Capture the cell that displays the provided text and extract its (x, y) central coordinate. 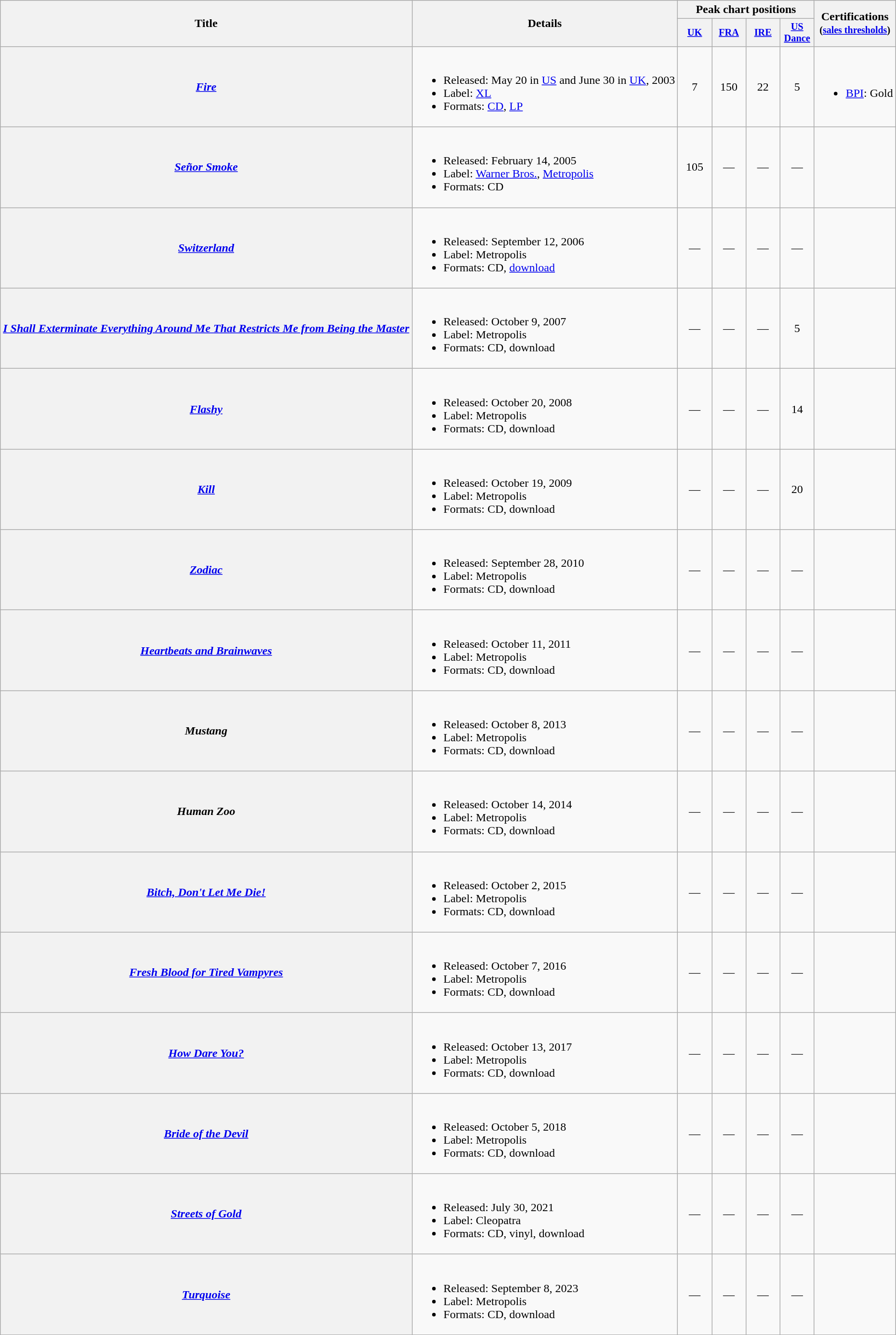
Released: July 30, 2021Label: CleopatraFormats: CD, vinyl, download (545, 1214)
Released: September 12, 2006Label: MetropolisFormats: CD, download (545, 248)
Released: September 8, 2023Label: MetropolisFormats: CD, download (545, 1295)
14 (797, 409)
Released: September 28, 2010Label: MetropolisFormats: CD, download (545, 570)
Zodiac (206, 570)
Heartbeats and Brainwaves (206, 651)
105 (695, 168)
Released: October 20, 2008Label: MetropolisFormats: CD, download (545, 409)
Streets of Gold (206, 1214)
How Dare You? (206, 1053)
Released: October 5, 2018Label: MetropolisFormats: CD, download (545, 1134)
UK (695, 33)
Kill (206, 490)
20 (797, 490)
150 (729, 87)
Señor Smoke (206, 168)
Peak chart positions (746, 10)
Mustang (206, 731)
Bitch, Don't Let Me Die! (206, 892)
Released: October 11, 2011Label: MetropolisFormats: CD, download (545, 651)
Released: October 2, 2015Label: MetropolisFormats: CD, download (545, 892)
7 (695, 87)
Switzerland (206, 248)
Details (545, 24)
Released: October 7, 2016Label: MetropolisFormats: CD, download (545, 973)
22 (763, 87)
Released: October 8, 2013Label: MetropolisFormats: CD, download (545, 731)
Released: October 9, 2007Label: MetropolisFormats: CD, download (545, 329)
IRE (763, 33)
Fire (206, 87)
FRA (729, 33)
USDance (797, 33)
BPI: Gold (855, 87)
Released: February 14, 2005Label: Warner Bros., MetropolisFormats: CD (545, 168)
Released: October 14, 2014Label: MetropolisFormats: CD, download (545, 812)
I Shall Exterminate Everything Around Me That Restricts Me from Being the Master (206, 329)
Human Zoo (206, 812)
Fresh Blood for Tired Vampyres (206, 973)
Released: October 13, 2017Label: MetropolisFormats: CD, download (545, 1053)
Certifications(sales thresholds) (855, 24)
Title (206, 24)
Released: October 19, 2009Label: MetropolisFormats: CD, download (545, 490)
Turquoise (206, 1295)
Flashy (206, 409)
Released: May 20 in US and June 30 in UK, 2003Label: XLFormats: CD, LP (545, 87)
Bride of the Devil (206, 1134)
